From the cell containing the given text, extract its center point as [x, y] coordinate. 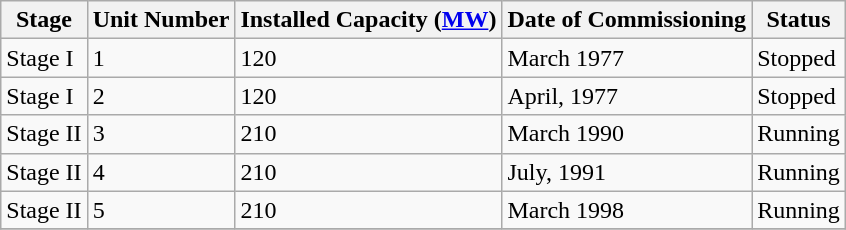
July, 1991 [627, 172]
4 [161, 172]
5 [161, 210]
March 1990 [627, 134]
March 1977 [627, 58]
March 1998 [627, 210]
Status [799, 20]
April, 1977 [627, 96]
1 [161, 58]
Unit Number [161, 20]
Stage [44, 20]
2 [161, 96]
Installed Capacity (MW) [368, 20]
Date of Commissioning [627, 20]
3 [161, 134]
